Search for the cell housing the specified text and yield its (x, y) center coordinate. 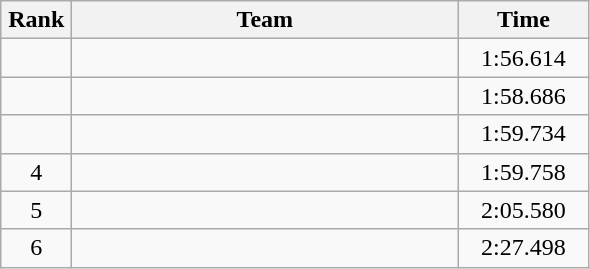
1:56.614 (524, 58)
1:59.734 (524, 134)
6 (36, 248)
2:27.498 (524, 248)
1:58.686 (524, 96)
Rank (36, 20)
2:05.580 (524, 210)
5 (36, 210)
Team (265, 20)
1:59.758 (524, 172)
Time (524, 20)
4 (36, 172)
